Return the [x, y] coordinate for the center point of the cell that contains the specified text.  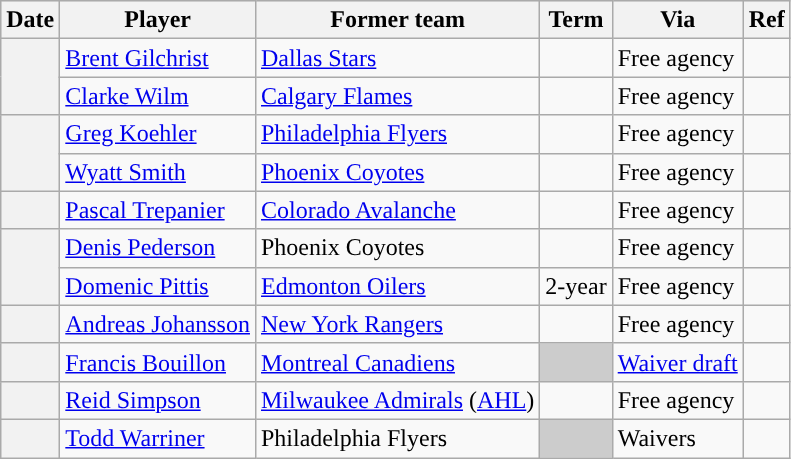
Calgary Flames [397, 96]
Domenic Pittis [158, 286]
Milwaukee Admirals (AHL) [397, 400]
Reid Simpson [158, 400]
Andreas Johansson [158, 324]
Pascal Trepanier [158, 210]
Francis Bouillon [158, 362]
Montreal Canadiens [397, 362]
Brent Gilchrist [158, 58]
Colorado Avalanche [397, 210]
Greg Koehler [158, 134]
New York Rangers [397, 324]
Todd Warriner [158, 438]
Via [678, 20]
Clarke Wilm [158, 96]
Wyatt Smith [158, 172]
Edmonton Oilers [397, 286]
Ref [766, 20]
Waiver draft [678, 362]
Date [30, 20]
Player [158, 20]
Waivers [678, 438]
Former team [397, 20]
Denis Pederson [158, 248]
Dallas Stars [397, 58]
Term [576, 20]
2-year [576, 286]
